Capture the cell that displays the provided text and extract its (X, Y) central coordinate. 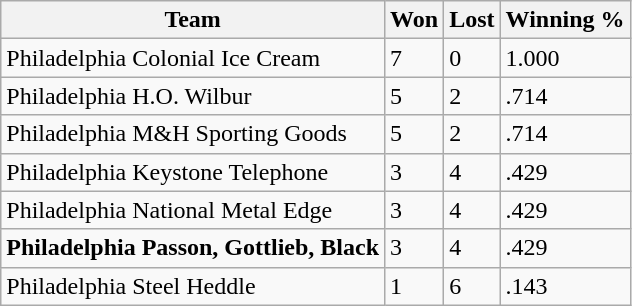
.143 (565, 286)
Won (414, 20)
0 (472, 58)
1 (414, 286)
7 (414, 58)
Team (193, 20)
Philadelphia H.O. Wilbur (193, 96)
Philadelphia Passon, Gottlieb, Black (193, 248)
Philadelphia M&H Sporting Goods (193, 134)
Winning % (565, 20)
Philadelphia Keystone Telephone (193, 172)
Lost (472, 20)
Philadelphia Steel Heddle (193, 286)
6 (472, 286)
Philadelphia Colonial Ice Cream (193, 58)
Philadelphia National Metal Edge (193, 210)
1.000 (565, 58)
